Capture the cell that displays the provided text and extract its [X, Y] central coordinate. 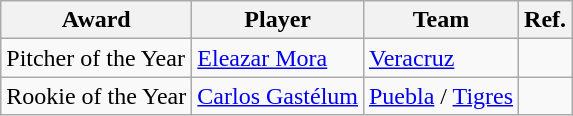
Award [96, 20]
Carlos Gastélum [278, 96]
Veracruz [440, 58]
Pitcher of the Year [96, 58]
Eleazar Mora [278, 58]
Team [440, 20]
Ref. [546, 20]
Puebla / Tigres [440, 96]
Player [278, 20]
Rookie of the Year [96, 96]
